For the text-containing cell, return its midpoint in (x, y) coordinate format. 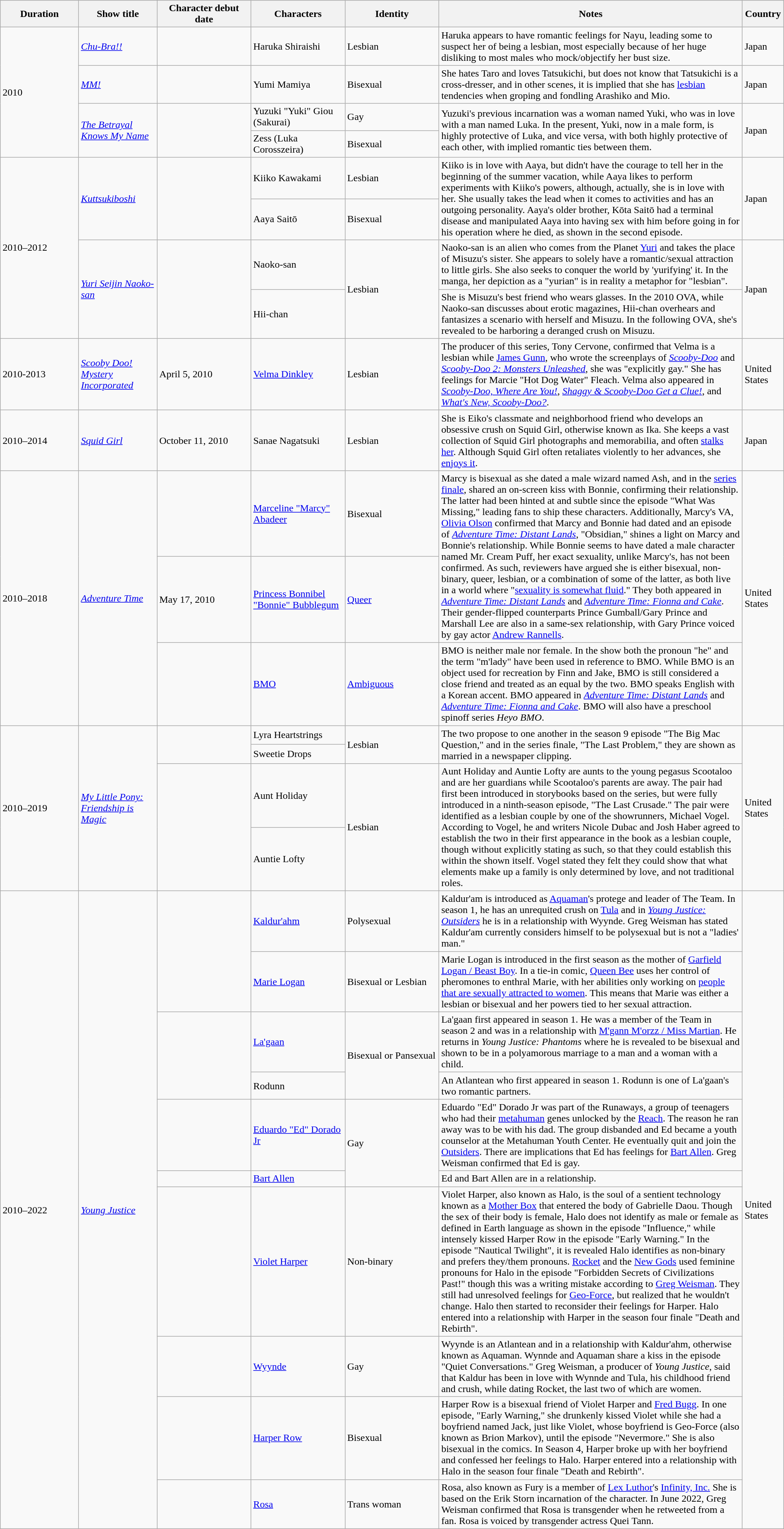
Hii-chan (298, 314)
October 11, 2010 (204, 440)
Harper Row (298, 1438)
An Atlantean who first appeared in season 1. Rodunn is one of La'gaan's two romantic partners. (591, 1086)
Trans woman (392, 1504)
Aunt Holiday (298, 796)
2010–2012 (40, 248)
My Little Pony: Friendship is Magic (117, 808)
Duration (40, 14)
Polysexual (392, 921)
Kuttsukiboshi (117, 199)
Squid Girl (117, 440)
Naoko-san (298, 265)
Velma Dinkley (298, 374)
Scooby Doo! Mystery Incorporated (117, 374)
Princess Bonnibel "Bonnie" Bubblegum (298, 599)
Queer (392, 599)
Non-binary (392, 1261)
Yuzuki "Yuki" Giou (Sakurai) (298, 117)
Yumi Mamiya (298, 84)
Lyra Heartstrings (298, 735)
Zess (Luka Corosszeira) (298, 144)
Identity (392, 14)
Auntie Lofty (298, 859)
Yuri Seijin Naoko-san (117, 289)
BMO (298, 684)
Ed and Bart Allen are in a relationship. (591, 1179)
Sanae Nagatsuki (298, 440)
Kiiko Kawakami (298, 178)
The Betrayal Knows My Name (117, 130)
Rodunn (298, 1086)
2010-2013 (40, 374)
Rosa (298, 1504)
Haruka Shiraishi (298, 46)
Chu-Bra!! (117, 46)
Show title (117, 14)
Kaldur'ahm (298, 921)
Eduardo "Ed" Dorado Jr (298, 1135)
May 17, 2010 (204, 599)
April 5, 2010 (204, 374)
La'gaan (298, 1042)
Marie Logan (298, 982)
2010–2022 (40, 1210)
Notes (591, 14)
Violet Harper (298, 1261)
2010 (40, 92)
MM! (117, 84)
Ambiguous (392, 684)
Bart Allen (298, 1179)
Wyynde (298, 1366)
Young Justice (117, 1210)
Bisexual or Lesbian (392, 982)
Characters (298, 14)
2010–2018 (40, 598)
Sweetie Drops (298, 754)
2010–2014 (40, 440)
Bisexual or Pansexual (392, 1056)
Adventure Time (117, 598)
2010–2019 (40, 808)
Marceline "Marcy" Abadeer (298, 513)
Country (763, 14)
Character debut date (204, 14)
Aaya Saitō (298, 219)
